Locate the cell with the specified text and output its (X, Y) center coordinate. 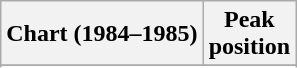
Chart (1984–1985) (102, 34)
Peakposition (249, 34)
